Provide the (x, y) coordinate of the cell's center where the given text is located.  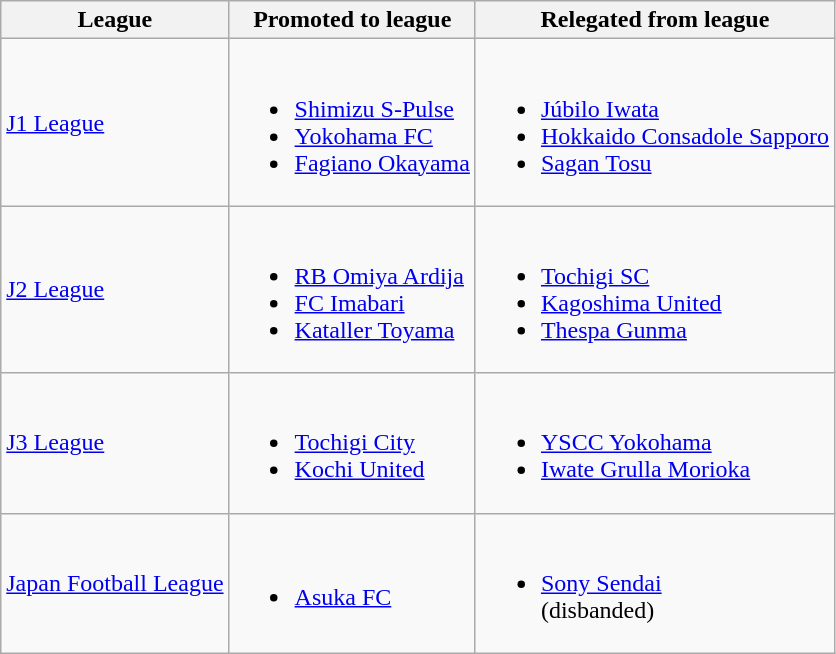
Promoted to league (352, 20)
League (115, 20)
J2 League (115, 290)
Relegated from league (654, 20)
J3 League (115, 443)
Tochigi City Kochi United (352, 443)
YSCC Yokohama Iwate Grulla Morioka (654, 443)
Sony Sendai (disbanded) (654, 583)
J1 League (115, 122)
RB Omiya Ardija FC Imabari Kataller Toyama (352, 290)
Asuka FC (352, 583)
Tochigi SC Kagoshima United Thespa Gunma (654, 290)
Júbilo Iwata Hokkaido Consadole Sapporo Sagan Tosu (654, 122)
Shimizu S-Pulse Yokohama FC Fagiano Okayama (352, 122)
Japan Football League (115, 583)
